Pinpoint the cell where the given text exists, returning its (x, y) midpoint coordinate. 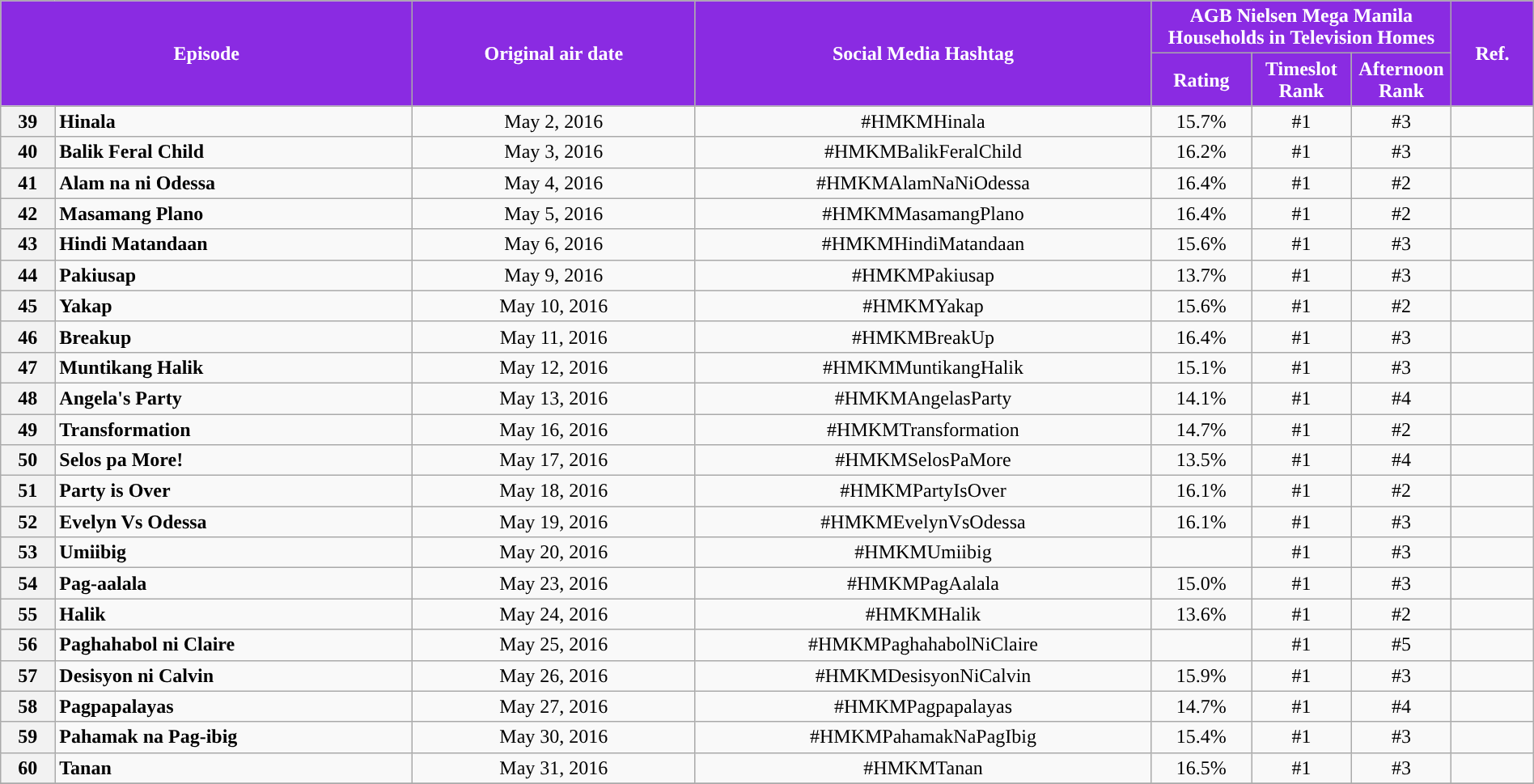
58 (28, 706)
May 23, 2016 (553, 583)
15.1% (1201, 367)
Yakap (234, 306)
Party is Over (234, 491)
60 (28, 768)
#HMKMBreakUp (923, 337)
May 16, 2016 (553, 430)
#HMKMMuntikangHalik (923, 367)
16.5% (1201, 768)
Desisyon ni Calvin (234, 676)
May 25, 2016 (553, 645)
May 2, 2016 (553, 121)
#HMKMPaghahabolNiClaire (923, 645)
Pakiusap (234, 275)
15.7% (1201, 121)
#HMKMAngelasParty (923, 398)
13.5% (1201, 460)
48 (28, 398)
Halik (234, 614)
47 (28, 367)
40 (28, 152)
#HMKMHalik (923, 614)
Alam na ni Odessa (234, 183)
May 9, 2016 (553, 275)
Masamang Plano (234, 214)
Angela's Party (234, 398)
Hinala (234, 121)
Balik Feral Child (234, 152)
#HMKMPagpapalayas (923, 706)
57 (28, 676)
44 (28, 275)
#HMKMPakiusap (923, 275)
May 26, 2016 (553, 676)
Original air date (553, 53)
Transformation (234, 430)
43 (28, 244)
15.0% (1201, 583)
Evelyn Vs Odessa (234, 522)
13.7% (1201, 275)
#HMKMPagAalala (923, 583)
Pahamak na Pag-ibig (234, 737)
May 5, 2016 (553, 214)
Rating (1201, 79)
13.6% (1201, 614)
Social Media Hashtag (923, 53)
Timeslot Rank (1302, 79)
51 (28, 491)
#HMKMHinala (923, 121)
Umiibig (234, 553)
53 (28, 553)
May 31, 2016 (553, 768)
May 19, 2016 (553, 522)
42 (28, 214)
May 30, 2016 (553, 737)
AGB Nielsen Mega Manila Households in Television Homes (1301, 28)
54 (28, 583)
#HMKMYakap (923, 306)
May 4, 2016 (553, 183)
Muntikang Halik (234, 367)
Paghahabol ni Claire (234, 645)
Tanan (234, 768)
#HMKMBalikFeralChild (923, 152)
Pagpapalayas (234, 706)
#HMKMPartyIsOver (923, 491)
56 (28, 645)
#HMKMEvelynVsOdessa (923, 522)
May 20, 2016 (553, 553)
Episode (207, 53)
May 27, 2016 (553, 706)
45 (28, 306)
41 (28, 183)
May 18, 2016 (553, 491)
Breakup (234, 337)
May 24, 2016 (553, 614)
52 (28, 522)
#HMKMTransformation (923, 430)
#HMKMHindiMatandaan (923, 244)
May 3, 2016 (553, 152)
May 6, 2016 (553, 244)
15.4% (1201, 737)
#HMKMTanan (923, 768)
50 (28, 460)
#HMKMPahamakNaPagIbig (923, 737)
16.2% (1201, 152)
Selos pa More! (234, 460)
46 (28, 337)
May 10, 2016 (553, 306)
39 (28, 121)
Pag-aalala (234, 583)
15.9% (1201, 676)
59 (28, 737)
#HMKMUmiibig (923, 553)
May 11, 2016 (553, 337)
May 13, 2016 (553, 398)
55 (28, 614)
14.1% (1201, 398)
49 (28, 430)
#5 (1401, 645)
May 17, 2016 (553, 460)
#HMKMAlamNaNiOdessa (923, 183)
Ref. (1492, 53)
#HMKMMasamangPlano (923, 214)
Afternoon Rank (1401, 79)
Hindi Matandaan (234, 244)
May 12, 2016 (553, 367)
#HMKMSelosPaMore (923, 460)
#HMKMDesisyonNiCalvin (923, 676)
